Scan for the cell matching the given text and deliver its [x, y] coordinate at center. 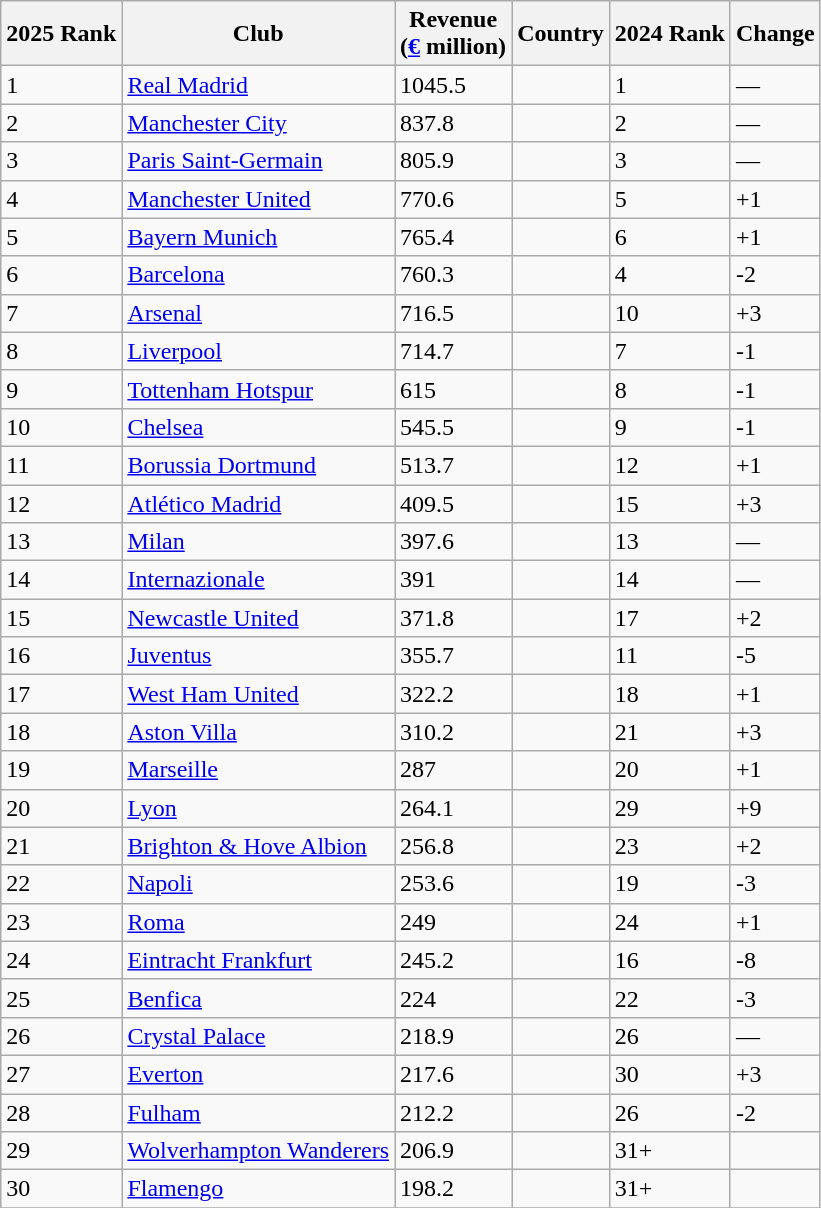
253.6 [454, 884]
Brighton & Hove Albion [258, 846]
218.9 [454, 1036]
Borussia Dortmund [258, 465]
Atlético Madrid [258, 503]
249 [454, 922]
2025 Rank [62, 34]
355.7 [454, 656]
Flamengo [258, 1189]
28 [62, 1113]
Manchester City [258, 123]
25 [62, 998]
+9 [775, 808]
Juventus [258, 656]
391 [454, 580]
2024 Rank [670, 34]
765.4 [454, 237]
837.8 [454, 123]
Milan [258, 542]
545.5 [454, 427]
760.3 [454, 275]
322.2 [454, 694]
Lyon [258, 808]
Crystal Palace [258, 1036]
Internazionale [258, 580]
Paris Saint-Germain [258, 161]
805.9 [454, 161]
Chelsea [258, 427]
Arsenal [258, 313]
Change [775, 34]
27 [62, 1074]
397.6 [454, 542]
770.6 [454, 199]
714.7 [454, 351]
Liverpool [258, 351]
256.8 [454, 846]
Newcastle United [258, 618]
Eintracht Frankfurt [258, 960]
371.8 [454, 618]
Tottenham Hotspur [258, 389]
Country [561, 34]
Real Madrid [258, 85]
Barcelona [258, 275]
287 [454, 770]
206.9 [454, 1151]
Benfica [258, 998]
212.2 [454, 1113]
Napoli [258, 884]
-8 [775, 960]
West Ham United [258, 694]
198.2 [454, 1189]
Everton [258, 1074]
217.6 [454, 1074]
513.7 [454, 465]
Aston Villa [258, 732]
Wolverhampton Wanderers [258, 1151]
224 [454, 998]
Roma [258, 922]
264.1 [454, 808]
Fulham [258, 1113]
-5 [775, 656]
716.5 [454, 313]
245.2 [454, 960]
409.5 [454, 503]
Bayern Munich [258, 237]
Club [258, 34]
Marseille [258, 770]
Manchester United [258, 199]
1045.5 [454, 85]
615 [454, 389]
Revenue (€ million) [454, 34]
310.2 [454, 732]
